Pinpoint the cell where the given text exists, returning its [X, Y] midpoint coordinate. 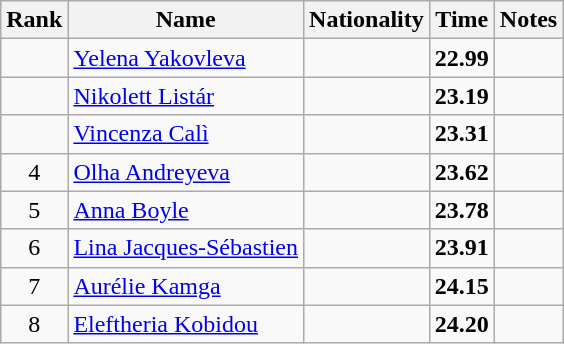
23.62 [462, 172]
Nationality [367, 20]
24.20 [462, 324]
4 [34, 172]
5 [34, 210]
Name [186, 20]
23.91 [462, 248]
24.15 [462, 286]
8 [34, 324]
Lina Jacques-Sébastien [186, 248]
23.78 [462, 210]
6 [34, 248]
22.99 [462, 58]
Vincenza Calì [186, 134]
Notes [528, 20]
23.19 [462, 96]
Nikolett Listár [186, 96]
Eleftheria Kobidou [186, 324]
Olha Andreyeva [186, 172]
23.31 [462, 134]
Yelena Yakovleva [186, 58]
Anna Boyle [186, 210]
Rank [34, 20]
Aurélie Kamga [186, 286]
Time [462, 20]
7 [34, 286]
